Search for the cell housing the specified text and yield its (x, y) center coordinate. 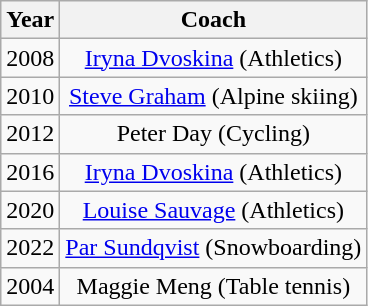
Coach (214, 20)
2016 (30, 172)
Par Sundqvist (Snowboarding) (214, 248)
2010 (30, 96)
2020 (30, 210)
2022 (30, 248)
2004 (30, 286)
Louise Sauvage (Athletics) (214, 210)
Maggie Meng (Table tennis) (214, 286)
2008 (30, 58)
2012 (30, 134)
Peter Day (Cycling) (214, 134)
Year (30, 20)
Steve Graham (Alpine skiing) (214, 96)
